Locate the cell with the specified text and output its [x, y] center coordinate. 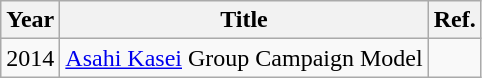
Ref. [454, 20]
Title [244, 20]
2014 [30, 58]
Year [30, 20]
Asahi Kasei Group Campaign Model [244, 58]
